From the cell containing the given text, extract its center point as (X, Y) coordinate. 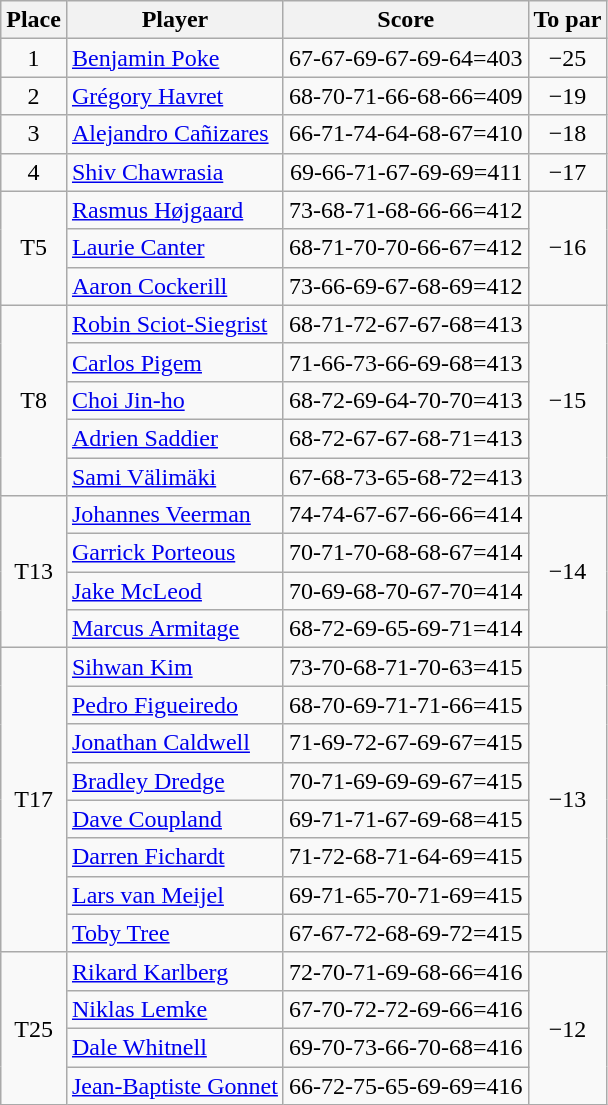
73-70-68-71-70-63=415 (406, 667)
T8 (34, 400)
Carlos Pigem (174, 362)
Dale Whitnell (174, 1047)
−19 (568, 96)
69-70-73-66-70-68=416 (406, 1047)
73-68-71-68-66-66=412 (406, 210)
Darren Fichardt (174, 857)
Choi Jin-ho (174, 400)
67-67-69-67-69-64=403 (406, 58)
66-71-74-64-68-67=410 (406, 134)
Laurie Canter (174, 248)
Pedro Figueiredo (174, 705)
Benjamin Poke (174, 58)
66-72-75-65-69-69=416 (406, 1085)
Score (406, 20)
−14 (568, 572)
T17 (34, 800)
Adrien Saddier (174, 438)
68-71-70-70-66-67=412 (406, 248)
Grégory Havret (174, 96)
68-71-72-67-67-68=413 (406, 324)
68-72-67-67-68-71=413 (406, 438)
Lars van Meijel (174, 895)
71-66-73-66-69-68=413 (406, 362)
−17 (568, 172)
To par (568, 20)
Johannes Veerman (174, 515)
Toby Tree (174, 933)
3 (34, 134)
69-71-71-67-69-68=415 (406, 819)
67-70-72-72-69-66=416 (406, 1009)
Garrick Porteous (174, 553)
−15 (568, 400)
74-74-67-67-66-66=414 (406, 515)
71-72-68-71-64-69=415 (406, 857)
4 (34, 172)
Place (34, 20)
−16 (568, 248)
Marcus Armitage (174, 629)
68-72-69-65-69-71=414 (406, 629)
69-71-65-70-71-69=415 (406, 895)
Robin Sciot-Siegrist (174, 324)
T25 (34, 1028)
−13 (568, 800)
2 (34, 96)
68-72-69-64-70-70=413 (406, 400)
Alejandro Cañizares (174, 134)
70-71-69-69-69-67=415 (406, 781)
T5 (34, 248)
Jake McLeod (174, 591)
67-67-72-68-69-72=415 (406, 933)
1 (34, 58)
Aaron Cockerill (174, 286)
Rikard Karlberg (174, 971)
71-69-72-67-69-67=415 (406, 743)
68-70-69-71-71-66=415 (406, 705)
69-66-71-67-69-69=411 (406, 172)
Sihwan Kim (174, 667)
73-66-69-67-68-69=412 (406, 286)
Shiv Chawrasia (174, 172)
70-69-68-70-67-70=414 (406, 591)
70-71-70-68-68-67=414 (406, 553)
Player (174, 20)
Bradley Dredge (174, 781)
Rasmus Højgaard (174, 210)
−25 (568, 58)
72-70-71-69-68-66=416 (406, 971)
Niklas Lemke (174, 1009)
Jonathan Caldwell (174, 743)
Dave Coupland (174, 819)
67-68-73-65-68-72=413 (406, 477)
Jean-Baptiste Gonnet (174, 1085)
Sami Välimäki (174, 477)
68-70-71-66-68-66=409 (406, 96)
T13 (34, 572)
−18 (568, 134)
−12 (568, 1028)
